Pinpoint the cell where the given text exists, returning its [X, Y] midpoint coordinate. 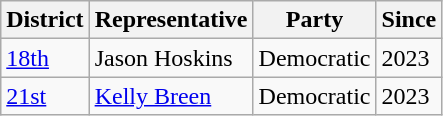
21st [45, 96]
Party [314, 20]
Jason Hoskins [171, 58]
Since [409, 20]
18th [45, 58]
Kelly Breen [171, 96]
Representative [171, 20]
District [45, 20]
